Output the [X, Y] coordinate of the center of the cell containing the given text.  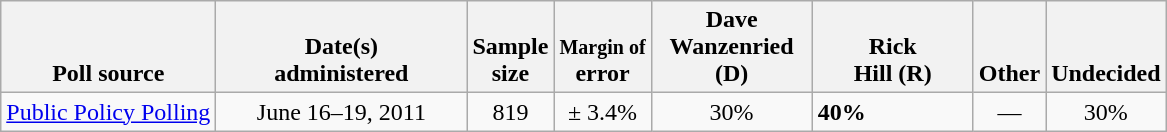
Margin oferror [602, 47]
40% [892, 112]
Undecided [1106, 47]
Date(s)administered [342, 47]
DaveWanzenried (D) [732, 47]
± 3.4% [602, 112]
June 16–19, 2011 [342, 112]
Poll source [108, 47]
RickHill (R) [892, 47]
Samplesize [510, 47]
— [1009, 112]
Other [1009, 47]
Public Policy Polling [108, 112]
819 [510, 112]
